Output the (X, Y) coordinate of the center of the cell containing the given text.  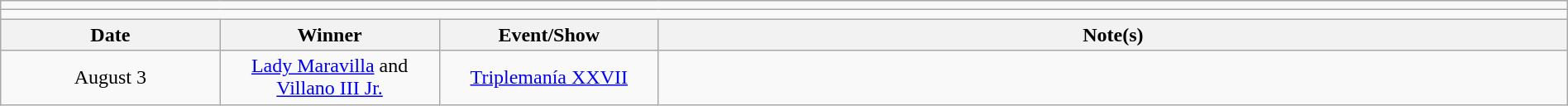
August 3 (111, 78)
Note(s) (1113, 35)
Lady Maravilla and Villano III Jr. (329, 78)
Date (111, 35)
Triplemanía XXVII (549, 78)
Winner (329, 35)
Event/Show (549, 35)
